Capture the cell that displays the provided text and extract its [X, Y] central coordinate. 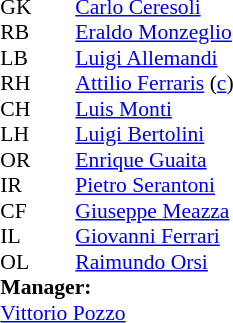
CH [19, 109]
Raimundo Orsi [154, 262]
Luis Monti [154, 109]
LH [19, 135]
Giovanni Ferrari [154, 237]
Enrique Guaita [154, 160]
OL [19, 262]
LB [19, 58]
Eraldo Monzeglio [154, 33]
Manager: [116, 287]
OR [19, 160]
Giuseppe Meazza [154, 211]
RH [19, 83]
Pietro Serantoni [154, 185]
Luigi Bertolini [154, 135]
IR [19, 185]
RB [19, 33]
Luigi Allemandi [154, 58]
Attilio Ferraris (c) [154, 83]
CF [19, 211]
IL [19, 237]
